Detect which cell encompasses the target text, then output its [X, Y] center coordinate. 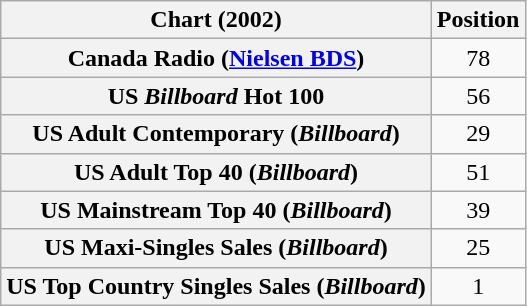
US Mainstream Top 40 (Billboard) [216, 210]
78 [478, 58]
Position [478, 20]
Canada Radio (Nielsen BDS) [216, 58]
25 [478, 248]
US Adult Top 40 (Billboard) [216, 172]
56 [478, 96]
US Maxi-Singles Sales (Billboard) [216, 248]
US Billboard Hot 100 [216, 96]
29 [478, 134]
39 [478, 210]
US Top Country Singles Sales (Billboard) [216, 286]
US Adult Contemporary (Billboard) [216, 134]
51 [478, 172]
1 [478, 286]
Chart (2002) [216, 20]
